Output the (x, y) coordinate of the center of the cell containing the given text.  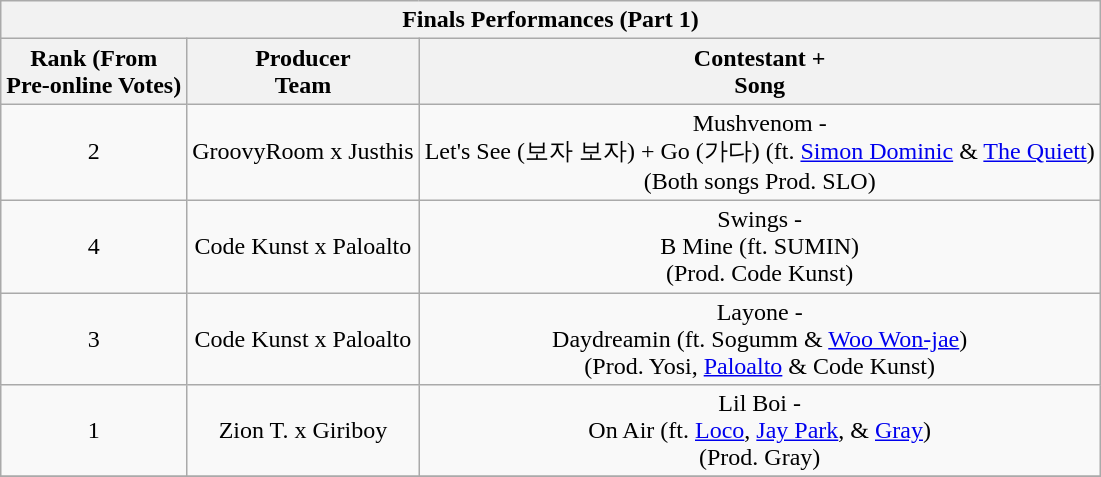
Layone -Daydreamin (ft. Sogumm & Woo Won-jae)(Prod. Yosi, Paloalto & Code Kunst) (760, 338)
Rank (From Pre-online Votes) (94, 72)
Finals Performances (Part 1) (550, 20)
Mushvenom -Let's See (보자 보자) + Go (가다) (ft. Simon Dominic & The Quiett)(Both songs Prod. SLO) (760, 152)
Lil Boi -On Air (ft. Loco, Jay Park, & Gray)(Prod. Gray) (760, 431)
4 (94, 246)
Contestant + Song (760, 72)
2 (94, 152)
GroovyRoom x Justhis (303, 152)
Zion T. x Giriboy (303, 431)
3 (94, 338)
Producer Team (303, 72)
1 (94, 431)
Swings -B Mine (ft. SUMIN)(Prod. Code Kunst) (760, 246)
